Return the [X, Y] coordinate for the center point of the cell that contains the specified text.  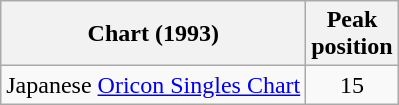
15 [352, 85]
Chart (1993) [154, 34]
Peakposition [352, 34]
Japanese Oricon Singles Chart [154, 85]
